Find where the given text appears and provide that cell's center as (x, y) coordinate. 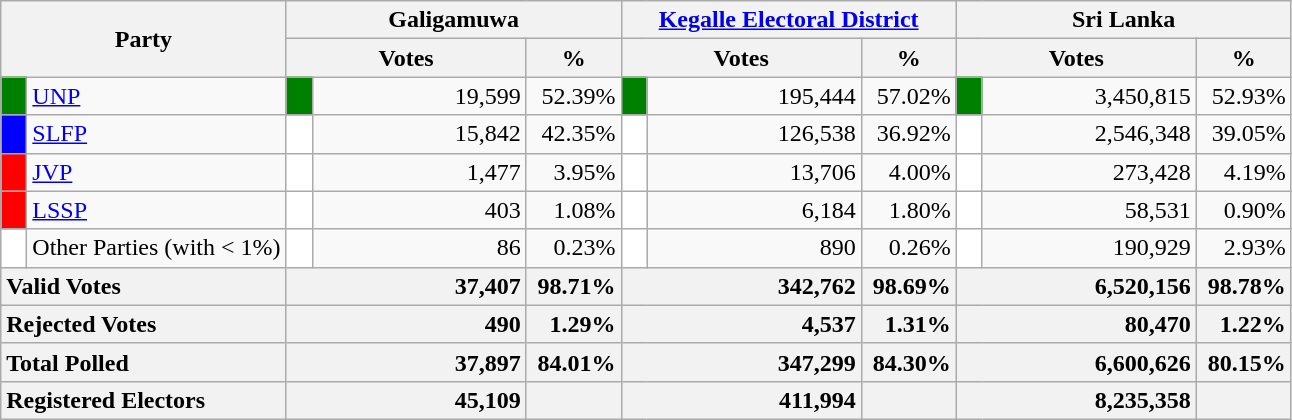
3,450,815 (1089, 96)
Other Parties (with < 1%) (156, 248)
6,520,156 (1076, 286)
890 (754, 248)
UNP (156, 96)
LSSP (156, 210)
15,842 (419, 134)
58,531 (1089, 210)
57.02% (908, 96)
37,897 (406, 362)
0.90% (1244, 210)
195,444 (754, 96)
39.05% (1244, 134)
37,407 (406, 286)
1.08% (574, 210)
1.22% (1244, 324)
42.35% (574, 134)
98.71% (574, 286)
36.92% (908, 134)
1.80% (908, 210)
Rejected Votes (144, 324)
490 (406, 324)
1.31% (908, 324)
52.39% (574, 96)
52.93% (1244, 96)
347,299 (741, 362)
Kegalle Electoral District (788, 20)
84.01% (574, 362)
98.69% (908, 286)
4,537 (741, 324)
19,599 (419, 96)
SLFP (156, 134)
Total Polled (144, 362)
2,546,348 (1089, 134)
JVP (156, 172)
273,428 (1089, 172)
1,477 (419, 172)
126,538 (754, 134)
45,109 (406, 400)
Galigamuwa (454, 20)
6,600,626 (1076, 362)
Valid Votes (144, 286)
84.30% (908, 362)
86 (419, 248)
6,184 (754, 210)
8,235,358 (1076, 400)
80.15% (1244, 362)
4.00% (908, 172)
13,706 (754, 172)
411,994 (741, 400)
403 (419, 210)
Party (144, 39)
190,929 (1089, 248)
Registered Electors (144, 400)
0.26% (908, 248)
Sri Lanka (1124, 20)
3.95% (574, 172)
0.23% (574, 248)
98.78% (1244, 286)
342,762 (741, 286)
2.93% (1244, 248)
4.19% (1244, 172)
80,470 (1076, 324)
1.29% (574, 324)
